Return (X, Y) of the center of cell containing provided text 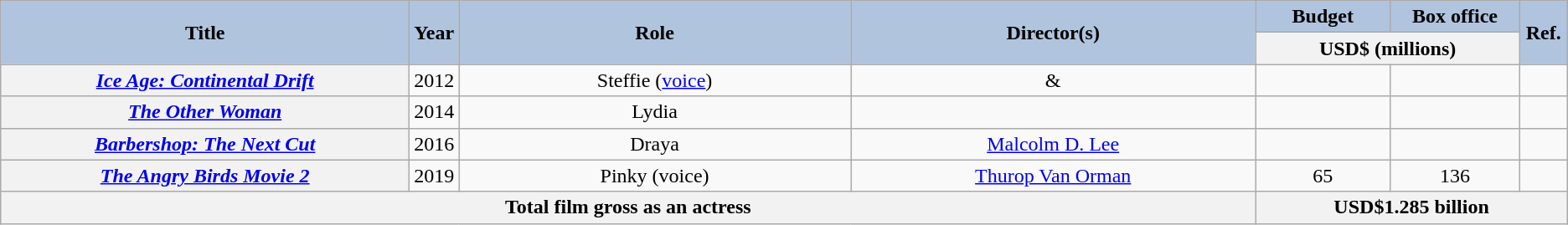
2014 (434, 112)
65 (1323, 176)
Role (655, 33)
Barbershop: The Next Cut (205, 144)
Box office (1456, 17)
Title (205, 33)
The Angry Birds Movie 2 (205, 176)
Ref. (1543, 33)
USD$ (millions) (1387, 49)
Director(s) (1054, 33)
Budget (1323, 17)
Total film gross as an actress (628, 207)
Thurop Van Orman (1054, 176)
USD$1.285 billion (1411, 207)
& (1054, 80)
Malcolm D. Lee (1054, 144)
Year (434, 33)
Draya (655, 144)
Steffie (voice) (655, 80)
136 (1456, 176)
Ice Age: Continental Drift (205, 80)
Lydia (655, 112)
2019 (434, 176)
The Other Woman (205, 112)
2016 (434, 144)
Pinky (voice) (655, 176)
2012 (434, 80)
